Provide the [X, Y] coordinate of the cell's center where the given text is located.  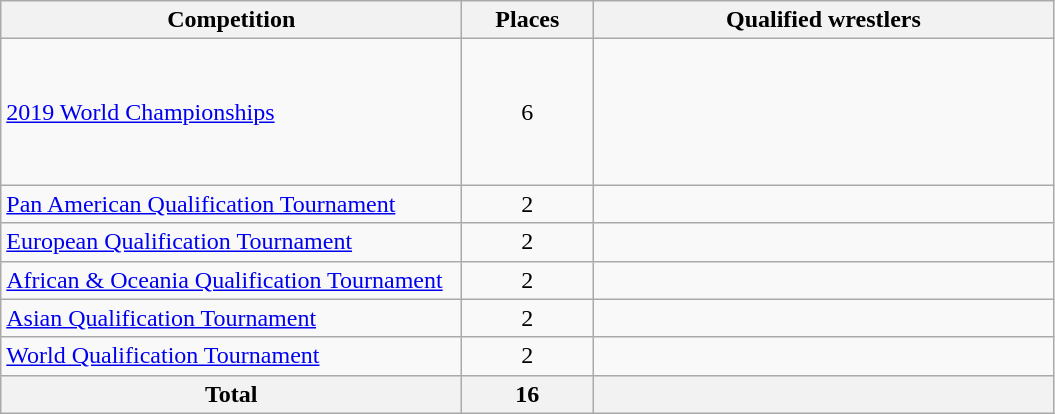
Asian Qualification Tournament [232, 318]
Total [232, 394]
6 [528, 112]
2019 World Championships [232, 112]
African & Oceania Qualification Tournament [232, 280]
Places [528, 20]
World Qualification Tournament [232, 356]
Competition [232, 20]
Pan American Qualification Tournament [232, 204]
Qualified wrestlers [824, 20]
European Qualification Tournament [232, 242]
16 [528, 394]
